Capture the cell that displays the provided text and extract its [x, y] central coordinate. 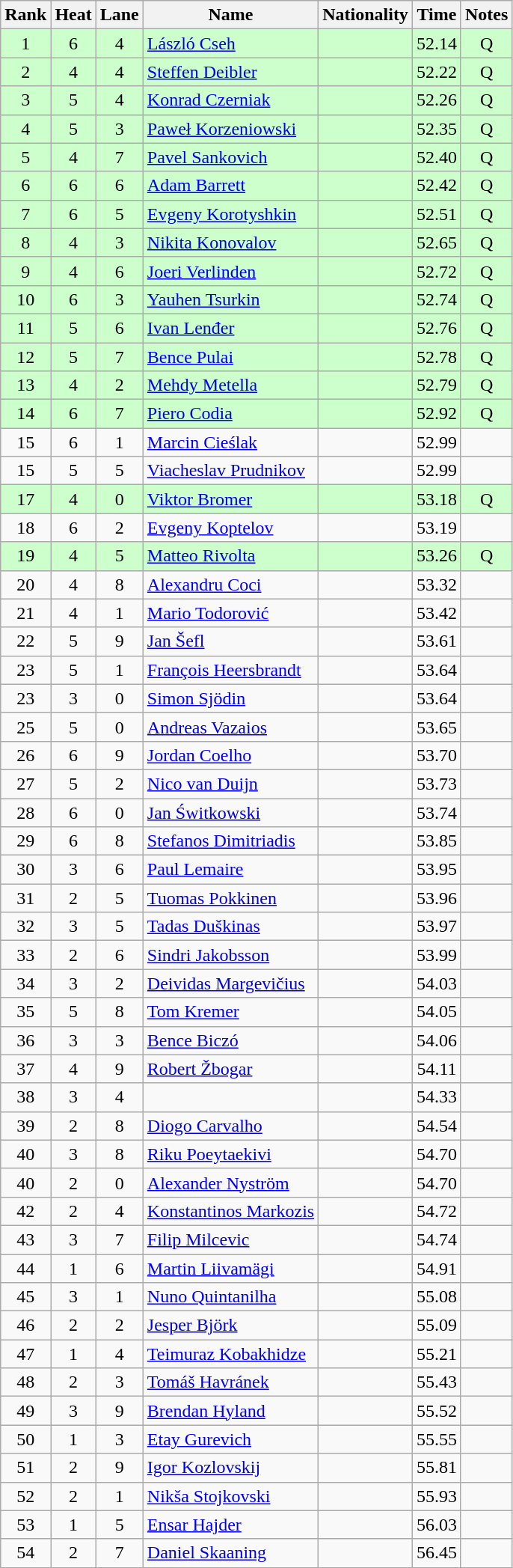
14 [25, 414]
Nico van Duijn [230, 784]
52.14 [437, 43]
54.72 [437, 1211]
50 [25, 1439]
55.08 [437, 1297]
53.70 [437, 755]
Konrad Czerniak [230, 100]
Lane [120, 15]
44 [25, 1269]
17 [25, 499]
Filip Milcevic [230, 1239]
37 [25, 1069]
Heat [73, 15]
Pavel Sankovich [230, 157]
46 [25, 1326]
Viacheslav Prudnikov [230, 471]
55.93 [437, 1496]
55.09 [437, 1326]
47 [25, 1354]
55.21 [437, 1354]
Name [230, 15]
52.74 [437, 299]
29 [25, 841]
Joeri Verlinden [230, 271]
53.99 [437, 955]
56.03 [437, 1525]
20 [25, 585]
33 [25, 955]
45 [25, 1297]
Alexander Nyström [230, 1183]
52.42 [437, 186]
Riku Poeytaekivi [230, 1154]
52.65 [437, 242]
Bence Biczó [230, 1040]
21 [25, 613]
Konstantinos Markozis [230, 1211]
34 [25, 983]
31 [25, 898]
Jordan Coelho [230, 755]
52.22 [437, 72]
Tadas Duškinas [230, 927]
Viktor Bromer [230, 499]
54 [25, 1553]
53.73 [437, 784]
Time [437, 15]
László Cseh [230, 43]
Rank [25, 15]
53.32 [437, 585]
Daniel Skaaning [230, 1553]
52.51 [437, 214]
Yauhen Tsurkin [230, 299]
35 [25, 1012]
52.79 [437, 385]
52.40 [437, 157]
Mehdy Metella [230, 385]
55.52 [437, 1411]
Brendan Hyland [230, 1411]
55.43 [437, 1382]
53.42 [437, 613]
12 [25, 357]
Nikita Konovalov [230, 242]
27 [25, 784]
Nationality [366, 15]
48 [25, 1382]
54.33 [437, 1097]
18 [25, 528]
Matteo Rivolta [230, 556]
Alexandru Coci [230, 585]
Tuomas Pokkinen [230, 898]
36 [25, 1040]
Notes [486, 15]
Adam Barrett [230, 186]
Jesper Björk [230, 1326]
52 [25, 1496]
54.06 [437, 1040]
53.26 [437, 556]
54.74 [437, 1239]
53 [25, 1525]
32 [25, 927]
Tom Kremer [230, 1012]
25 [25, 727]
19 [25, 556]
11 [25, 328]
52.76 [437, 328]
Jan Świtkowski [230, 812]
43 [25, 1239]
53.85 [437, 841]
Stefanos Dimitriadis [230, 841]
53.61 [437, 641]
Simon Sjödin [230, 698]
54.54 [437, 1126]
49 [25, 1411]
38 [25, 1097]
Tomáš Havránek [230, 1382]
Nuno Quintanilha [230, 1297]
Ensar Hajder [230, 1525]
53.97 [437, 927]
Paul Lemaire [230, 870]
Steffen Deibler [230, 72]
Ivan Lenđer [230, 328]
Teimuraz Kobakhidze [230, 1354]
54.05 [437, 1012]
54.03 [437, 983]
Paweł Korzeniowski [230, 129]
Marcin Cieślak [230, 442]
26 [25, 755]
Igor Kozlovskij [230, 1468]
28 [25, 812]
Andreas Vazaios [230, 727]
52.26 [437, 100]
Piero Codia [230, 414]
53.74 [437, 812]
52.92 [437, 414]
53.95 [437, 870]
Evgeny Koptelov [230, 528]
Bence Pulai [230, 357]
Mario Todorović [230, 613]
Deividas Margevičius [230, 983]
Etay Gurevich [230, 1439]
42 [25, 1211]
Jan Šefl [230, 641]
Martin Liivamägi [230, 1269]
51 [25, 1468]
52.35 [437, 129]
39 [25, 1126]
56.45 [437, 1553]
53.18 [437, 499]
52.72 [437, 271]
54.11 [437, 1069]
François Heersbrandt [230, 670]
13 [25, 385]
55.81 [437, 1468]
Diogo Carvalho [230, 1126]
52.78 [437, 357]
Evgeny Korotyshkin [230, 214]
Nikša Stojkovski [230, 1496]
53.96 [437, 898]
10 [25, 299]
55.55 [437, 1439]
22 [25, 641]
Sindri Jakobsson [230, 955]
53.65 [437, 727]
Robert Žbogar [230, 1069]
53.19 [437, 528]
54.91 [437, 1269]
30 [25, 870]
